Return the [X, Y] coordinate for the center point of the cell that contains the specified text.  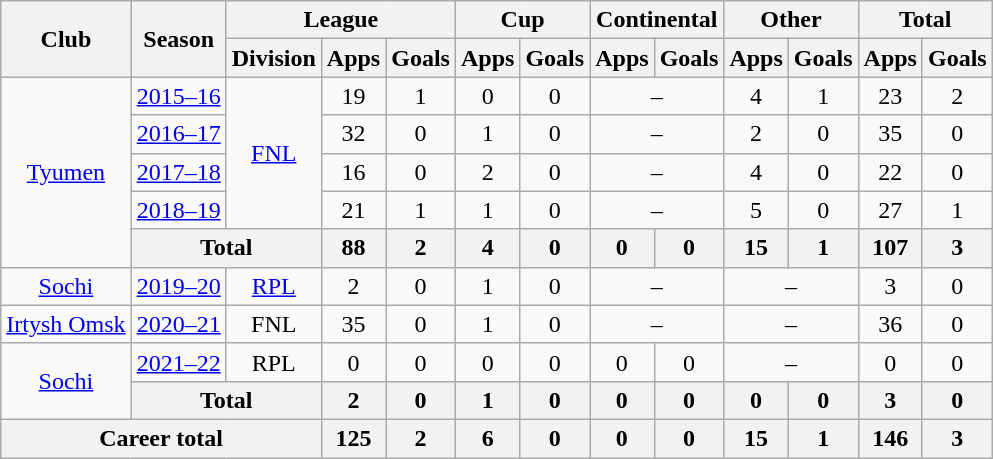
Tyumen [66, 172]
2021–22 [178, 362]
6 [487, 438]
27 [890, 210]
88 [353, 248]
2018–19 [178, 210]
36 [890, 324]
2016–17 [178, 134]
107 [890, 248]
Continental [657, 20]
Season [178, 39]
19 [353, 96]
16 [353, 172]
146 [890, 438]
5 [756, 210]
2020–21 [178, 324]
Cup [522, 20]
22 [890, 172]
2019–20 [178, 286]
2017–18 [178, 172]
125 [353, 438]
Club [66, 39]
Career total [162, 438]
Division [274, 58]
Irtysh Omsk [66, 324]
2015–16 [178, 96]
32 [353, 134]
23 [890, 96]
Other [791, 20]
League [340, 20]
21 [353, 210]
